Return the (X, Y) coordinate for the center point of the cell that contains the specified text.  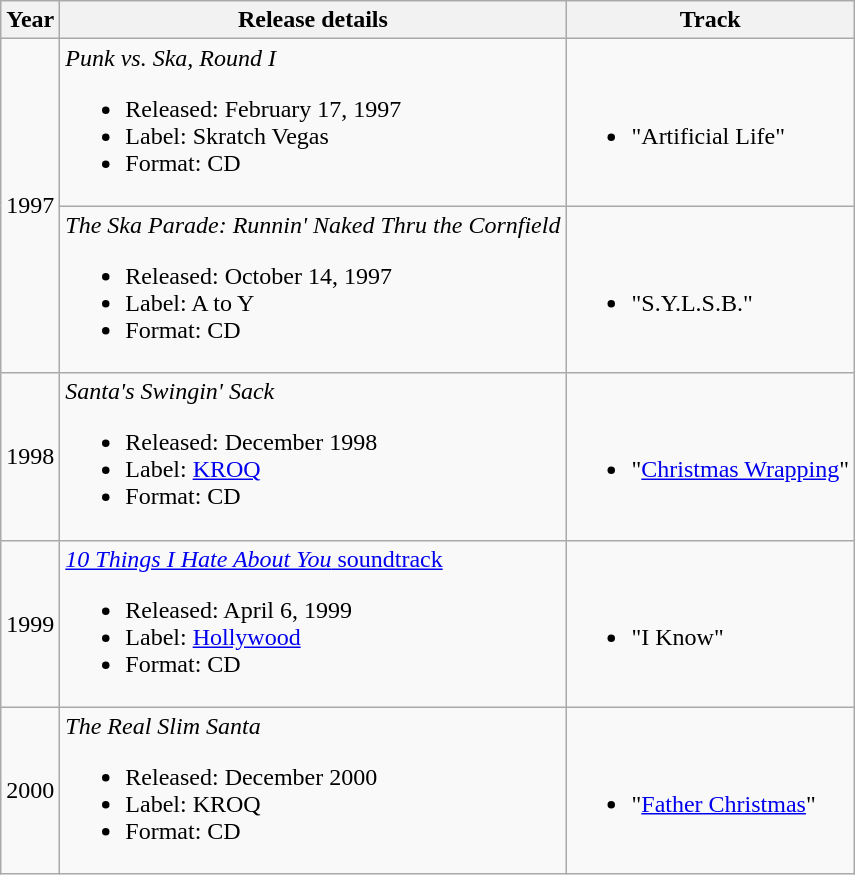
"S.Y.L.S.B." (710, 290)
"Christmas Wrapping" (710, 456)
The Ska Parade: Runnin' Naked Thru the CornfieldReleased: October 14, 1997Label: A to YFormat: CD (313, 290)
Track (710, 20)
1997 (30, 206)
"Father Christmas" (710, 790)
2000 (30, 790)
"Artificial Life" (710, 122)
Year (30, 20)
10 Things I Hate About You soundtrackReleased: April 6, 1999Label: HollywoodFormat: CD (313, 624)
Santa's Swingin' SackReleased: December 1998Label: KROQFormat: CD (313, 456)
The Real Slim SantaReleased: December 2000Label: KROQFormat: CD (313, 790)
Release details (313, 20)
Punk vs. Ska, Round IReleased: February 17, 1997Label: Skratch VegasFormat: CD (313, 122)
"I Know" (710, 624)
1998 (30, 456)
1999 (30, 624)
